Determine the [x, y] coordinate at the center of the cell enclosing the given text.  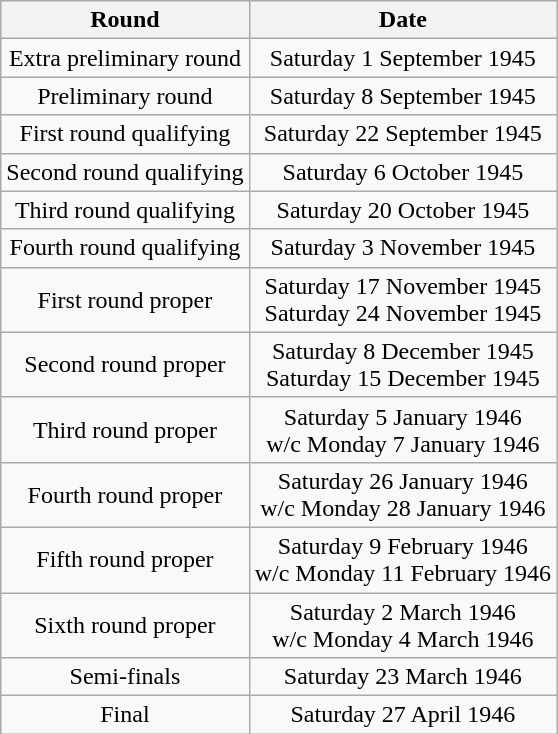
Saturday 23 March 1946 [402, 677]
Saturday 2 March 1946w/c Monday 4 March 1946 [402, 624]
Extra preliminary round [125, 58]
Saturday 3 November 1945 [402, 248]
Round [125, 20]
Saturday 8 September 1945 [402, 96]
Preliminary round [125, 96]
Third round qualifying [125, 210]
Fourth round proper [125, 494]
Saturday 26 January 1946w/c Monday 28 January 1946 [402, 494]
Saturday 8 December 1945Saturday 15 December 1945 [402, 364]
Saturday 17 November 1945Saturday 24 November 1945 [402, 300]
Second round proper [125, 364]
Saturday 1 September 1945 [402, 58]
First round qualifying [125, 134]
Fifth round proper [125, 560]
Saturday 20 October 1945 [402, 210]
Saturday 22 September 1945 [402, 134]
Third round proper [125, 430]
Semi-finals [125, 677]
Second round qualifying [125, 172]
Final [125, 715]
Saturday 6 October 1945 [402, 172]
Saturday 9 February 1946w/c Monday 11 February 1946 [402, 560]
Fourth round qualifying [125, 248]
First round proper [125, 300]
Saturday 5 January 1946w/c Monday 7 January 1946 [402, 430]
Date [402, 20]
Sixth round proper [125, 624]
Saturday 27 April 1946 [402, 715]
